Locate the cell with the specified text and output its [x, y] center coordinate. 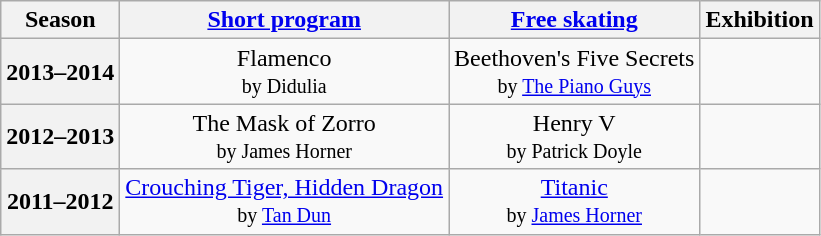
Season [60, 20]
Titanic by James Horner [574, 202]
2013–2014 [60, 72]
Free skating [574, 20]
Exhibition [760, 20]
Crouching Tiger, Hidden Dragon by Tan Dun [284, 202]
Flamenco by Didulia [284, 72]
2011–2012 [60, 202]
The Mask of Zorro by James Horner [284, 136]
2012–2013 [60, 136]
Beethoven's Five Secrets by The Piano Guys [574, 72]
Short program [284, 20]
Henry V by Patrick Doyle [574, 136]
